Capture the cell that displays the provided text and extract its [x, y] central coordinate. 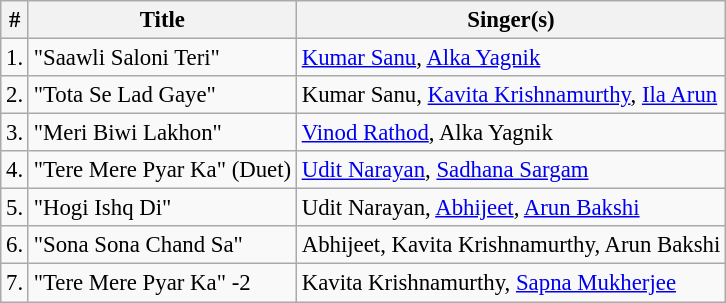
6. [15, 245]
3. [15, 133]
Kavita Krishnamurthy, Sapna Mukherjee [510, 283]
7. [15, 283]
"Tota Se Lad Gaye" [162, 95]
"Meri Biwi Lakhon" [162, 133]
5. [15, 208]
"Saawli Saloni Teri" [162, 58]
Udit Narayan, Sadhana Sargam [510, 170]
Title [162, 20]
"Hogi Ishq Di" [162, 208]
Vinod Rathod, Alka Yagnik [510, 133]
"Tere Mere Pyar Ka" -2 [162, 283]
# [15, 20]
Singer(s) [510, 20]
4. [15, 170]
"Sona Sona Chand Sa" [162, 245]
Kumar Sanu, Kavita Krishnamurthy, Ila Arun [510, 95]
"Tere Mere Pyar Ka" (Duet) [162, 170]
Kumar Sanu, Alka Yagnik [510, 58]
2. [15, 95]
1. [15, 58]
Udit Narayan, Abhijeet, Arun Bakshi [510, 208]
Abhijeet, Kavita Krishnamurthy, Arun Bakshi [510, 245]
